Return the [X, Y] coordinate for the center point of the cell that contains the specified text.  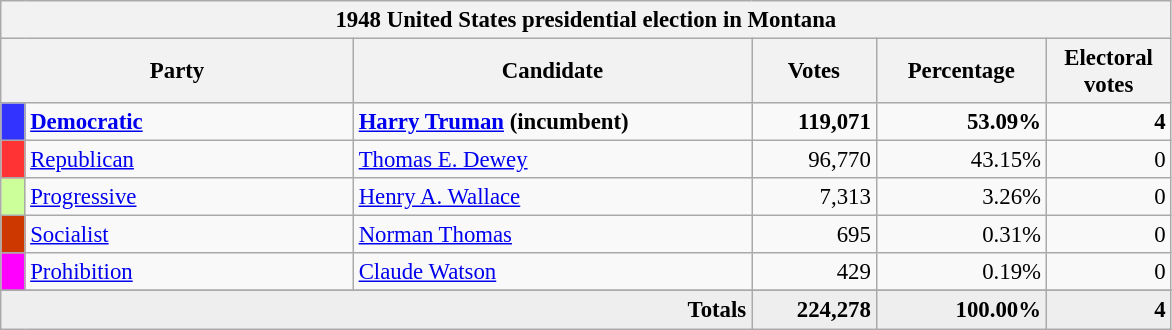
Socialist [189, 235]
100.00% [961, 310]
224,278 [814, 310]
1948 United States presidential election in Montana [586, 20]
Norman Thomas [552, 235]
Claude Watson [552, 273]
Totals [376, 310]
43.15% [961, 160]
7,313 [814, 197]
Republican [189, 160]
Progressive [189, 197]
Candidate [552, 72]
Votes [814, 72]
0.31% [961, 235]
0.19% [961, 273]
119,071 [814, 122]
Electoral votes [1108, 72]
Harry Truman (incumbent) [552, 122]
Percentage [961, 72]
429 [814, 273]
Henry A. Wallace [552, 197]
Democratic [189, 122]
Prohibition [189, 273]
Party [178, 72]
695 [814, 235]
53.09% [961, 122]
Thomas E. Dewey [552, 160]
96,770 [814, 160]
3.26% [961, 197]
